Return [x, y] of the center of cell containing provided text 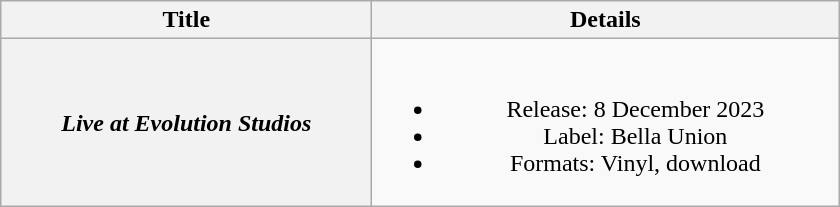
Live at Evolution Studios [186, 122]
Release: 8 December 2023Label: Bella UnionFormats: Vinyl, download [606, 122]
Title [186, 20]
Details [606, 20]
